Locate the cell with the specified text and output its (x, y) center coordinate. 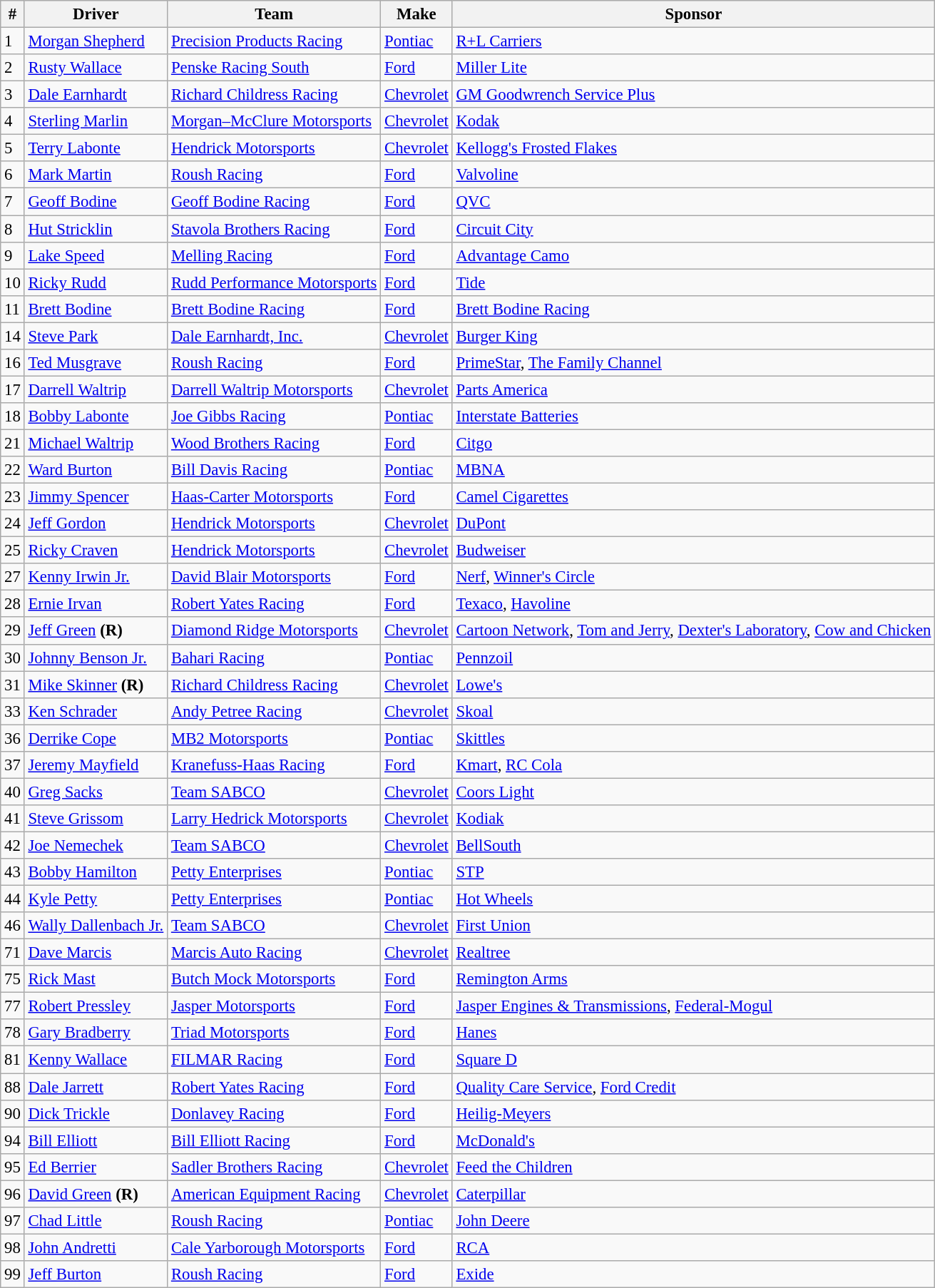
Remington Arms (693, 979)
98 (13, 1247)
Dick Trickle (96, 1113)
Stavola Brothers Racing (274, 229)
Sterling Marlin (96, 121)
Jeff Burton (96, 1274)
41 (13, 819)
Square D (693, 1060)
Kodak (693, 121)
Marcis Auto Racing (274, 953)
21 (13, 443)
Dale Earnhardt (96, 95)
Bill Elliott Racing (274, 1140)
Ernie Irvan (96, 604)
95 (13, 1167)
77 (13, 1006)
Rudd Performance Motorsports (274, 282)
David Blair Motorsports (274, 577)
81 (13, 1060)
29 (13, 631)
Jeremy Mayfield (96, 765)
Rusty Wallace (96, 68)
Jimmy Spencer (96, 497)
Mark Martin (96, 175)
Joe Nemechek (96, 845)
Driver (96, 14)
Kellogg's Frosted Flakes (693, 148)
Lowe's (693, 685)
Johnny Benson Jr. (96, 658)
John Deere (693, 1221)
Terry Labonte (96, 148)
Chad Little (96, 1221)
MB2 Motorsports (274, 738)
9 (13, 255)
Parts America (693, 389)
42 (13, 845)
24 (13, 523)
Pennzoil (693, 658)
R+L Carriers (693, 41)
7 (13, 202)
Geoff Bodine (96, 202)
96 (13, 1194)
23 (13, 497)
6 (13, 175)
Geoff Bodine Racing (274, 202)
Haas-Carter Motorsports (274, 497)
Diamond Ridge Motorsports (274, 631)
MBNA (693, 470)
Brett Bodine (96, 309)
Bobby Hamilton (96, 872)
Michael Waltrip (96, 443)
Hanes (693, 1033)
40 (13, 792)
Penske Racing South (274, 68)
14 (13, 336)
22 (13, 470)
Butch Mock Motorsports (274, 979)
Jeff Green (R) (96, 631)
97 (13, 1221)
30 (13, 658)
Kenny Irwin Jr. (96, 577)
GM Goodwrench Service Plus (693, 95)
18 (13, 416)
Greg Sacks (96, 792)
Darrell Waltrip (96, 389)
Ted Musgrave (96, 363)
Andy Petree Racing (274, 711)
Kmart, RC Cola (693, 765)
Steve Park (96, 336)
25 (13, 551)
Team (274, 14)
Derrike Cope (96, 738)
Morgan Shepherd (96, 41)
Heilig-Meyers (693, 1113)
Kenny Wallace (96, 1060)
Mike Skinner (R) (96, 685)
43 (13, 872)
10 (13, 282)
Wood Brothers Racing (274, 443)
RCA (693, 1247)
Nerf, Winner's Circle (693, 577)
Joe Gibbs Racing (274, 416)
Bahari Racing (274, 658)
36 (13, 738)
3 (13, 95)
Quality Care Service, Ford Credit (693, 1087)
Cartoon Network, Tom and Jerry, Dexter's Laboratory, Cow and Chicken (693, 631)
8 (13, 229)
Larry Hedrick Motorsports (274, 819)
33 (13, 711)
27 (13, 577)
90 (13, 1113)
28 (13, 604)
Skittles (693, 738)
Skoal (693, 711)
David Green (R) (96, 1194)
Triad Motorsports (274, 1033)
46 (13, 926)
Coors Light (693, 792)
Ed Berrier (96, 1167)
1 (13, 41)
Sponsor (693, 14)
Texaco, Havoline (693, 604)
Donlavey Racing (274, 1113)
Interstate Batteries (693, 416)
Burger King (693, 336)
McDonald's (693, 1140)
Valvoline (693, 175)
78 (13, 1033)
Jasper Engines & Transmissions, Federal-Mogul (693, 1006)
Lake Speed (96, 255)
Dale Earnhardt, Inc. (274, 336)
Gary Bradberry (96, 1033)
Rick Mast (96, 979)
31 (13, 685)
FILMAR Racing (274, 1060)
16 (13, 363)
Darrell Waltrip Motorsports (274, 389)
17 (13, 389)
Ken Schrader (96, 711)
Morgan–McClure Motorsports (274, 121)
Hut Stricklin (96, 229)
John Andretti (96, 1247)
71 (13, 953)
4 (13, 121)
Advantage Camo (693, 255)
# (13, 14)
Sadler Brothers Racing (274, 1167)
Dave Marcis (96, 953)
44 (13, 899)
First Union (693, 926)
Hot Wheels (693, 899)
Wally Dallenbach Jr. (96, 926)
Ward Burton (96, 470)
Jasper Motorsports (274, 1006)
88 (13, 1087)
11 (13, 309)
2 (13, 68)
Steve Grissom (96, 819)
Make (417, 14)
37 (13, 765)
Budweiser (693, 551)
99 (13, 1274)
94 (13, 1140)
PrimeStar, The Family Channel (693, 363)
Ricky Craven (96, 551)
Citgo (693, 443)
Kyle Petty (96, 899)
Miller Lite (693, 68)
5 (13, 148)
Realtree (693, 953)
Dale Jarrett (96, 1087)
American Equipment Racing (274, 1194)
Kranefuss-Haas Racing (274, 765)
Feed the Children (693, 1167)
Jeff Gordon (96, 523)
Circuit City (693, 229)
Melling Racing (274, 255)
Kodiak (693, 819)
Robert Pressley (96, 1006)
QVC (693, 202)
Bobby Labonte (96, 416)
Bill Elliott (96, 1140)
Tide (693, 282)
BellSouth (693, 845)
Exide (693, 1274)
DuPont (693, 523)
STP (693, 872)
Caterpillar (693, 1194)
Cale Yarborough Motorsports (274, 1247)
75 (13, 979)
Ricky Rudd (96, 282)
Bill Davis Racing (274, 470)
Camel Cigarettes (693, 497)
Precision Products Racing (274, 41)
